Identify which cell holds the provided text, then report its (X, Y) central coordinate. 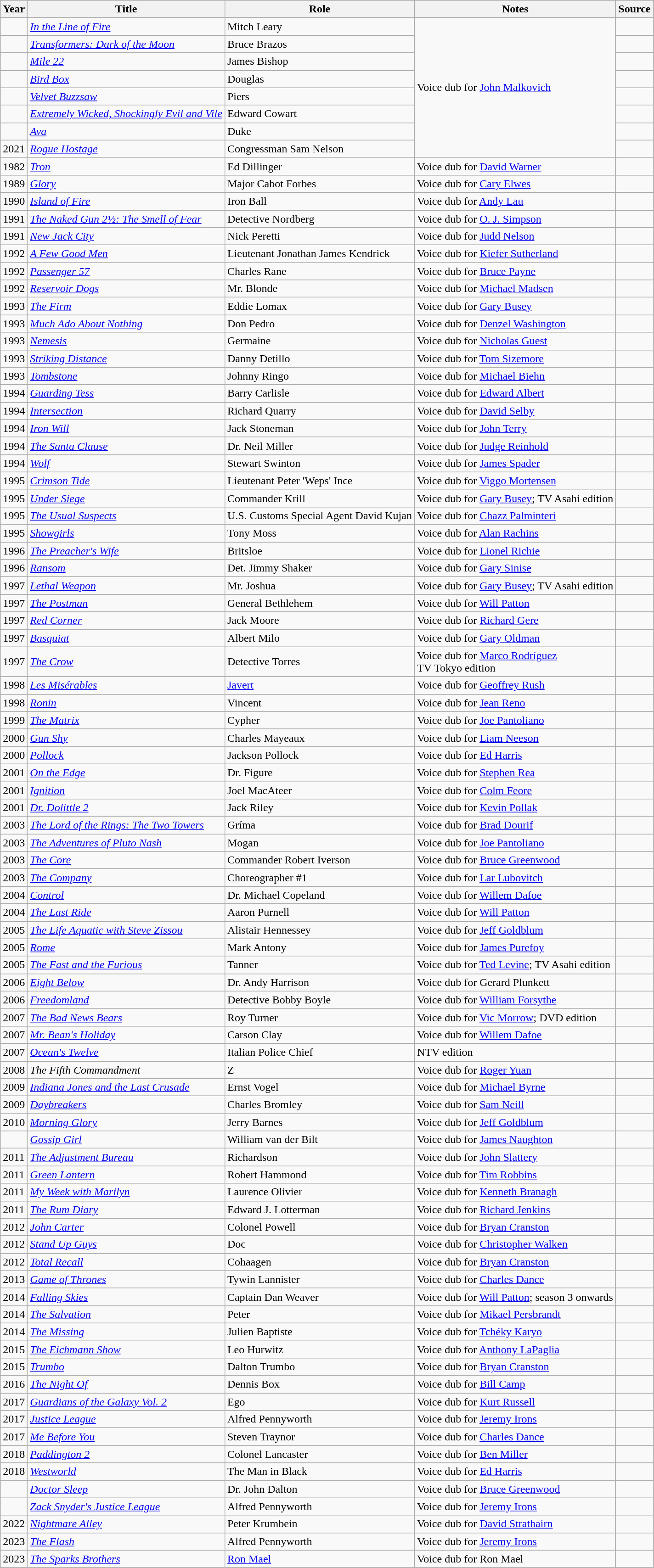
Britsloe (320, 551)
Dr. Michael Copeland (320, 895)
Choreographer #1 (320, 878)
Charles Bromley (320, 1105)
Voice dub for Lionel Richie (515, 551)
Voice dub for Kurt Russell (515, 1402)
Reservoir Dogs (126, 289)
Gun Shy (126, 738)
Voice dub for Bill Camp (515, 1384)
Passenger 57 (126, 271)
Voice dub for Tchéky Karyo (515, 1332)
Voice dub for Michael Madsen (515, 289)
Ocean's Twelve (126, 1052)
Duke (320, 131)
Game of Thrones (126, 1279)
The Flash (126, 1541)
Bird Box (126, 79)
Voice dub for William Forsythe (515, 1000)
Island of Fire (126, 201)
Falling Skies (126, 1297)
Voice dub for Brad Dourif (515, 825)
NTV edition (515, 1052)
Cypher (320, 720)
Tony Moss (320, 533)
Me Before You (126, 1437)
Voice dub for Will Patton; season 3 onwards (515, 1297)
Voice dub for Tim Robbins (515, 1175)
Captain Dan Weaver (320, 1297)
Italian Police Chief (320, 1052)
Colonel Powell (320, 1227)
Lieutenant Jonathan James Kendrick (320, 254)
Voice dub for Richard Gere (515, 621)
Voice dub for Gary Oldman (515, 638)
1989 (14, 184)
Mr. Blonde (320, 289)
The Lord of the Rings: The Two Towers (126, 825)
Voice dub for Gary Busey (515, 306)
Mr. Joshua (320, 586)
Ava (126, 131)
The Preacher's Wife (126, 551)
John Carter (126, 1227)
Colonel Lancaster (320, 1454)
Voice dub for Alan Rachins (515, 533)
Striking Distance (126, 358)
Dr. John Dalton (320, 1489)
Transformers: Dark of the Moon (126, 44)
Albert Milo (320, 638)
Source (635, 9)
Mark Antony (320, 947)
Charles Rane (320, 271)
Laurence Olivier (320, 1192)
William van der Bilt (320, 1140)
Voice dub for Sam Neill (515, 1105)
Voice dub for Geoffrey Rush (515, 685)
The Bad News Bears (126, 1017)
The Rum Diary (126, 1210)
Don Pedro (320, 324)
Voice dub for Anthony LaPaglia (515, 1349)
Wolf (126, 463)
In the Line of Fire (126, 27)
Crimson Tide (126, 481)
The Adjustment Bureau (126, 1157)
Alistair Hennessey (320, 930)
Vincent (320, 703)
Voice dub for Edward Albert (515, 393)
Voice dub for Colm Feore (515, 790)
Justice League (126, 1419)
Tywin Lannister (320, 1279)
Mogan (320, 843)
Year (14, 9)
Iron Will (126, 428)
Mr. Bean's Holiday (126, 1035)
Voice dub for Ted Levine; TV Asahi edition (515, 965)
Joel MacAteer (320, 790)
Edward Cowart (320, 114)
Nick Peretti (320, 236)
The Fast and the Furious (126, 965)
Voice dub for Judge Reinhold (515, 446)
1999 (14, 720)
Johnny Ringo (320, 376)
Dr. Neil Miller (320, 446)
The Usual Suspects (126, 516)
Tron (126, 166)
Nemesis (126, 341)
Voice dub for Liam Neeson (515, 738)
Dalton Trumbo (320, 1367)
Charles Mayeaux (320, 738)
Piers (320, 96)
Voice dub for James Naughton (515, 1140)
Peter Krumbein (320, 1524)
Voice dub for Viggo Mortensen (515, 481)
Voice dub for Ron Mael (515, 1559)
Richardson (320, 1157)
The Santa Clause (126, 446)
Rome (126, 947)
Notes (515, 9)
Role (320, 9)
The Life Aquatic with Steve Zissou (126, 930)
Green Lantern (126, 1175)
Intersection (126, 411)
Stewart Swinton (320, 463)
Voice dub for Tom Sizemore (515, 358)
Congressman Sam Nelson (320, 149)
Voice dub for David Strathairn (515, 1524)
Voice dub for O. J. Simpson (515, 219)
Tombstone (126, 376)
Extremely Wicked, Shockingly Evil and Vile (126, 114)
Voice dub for Kenneth Branagh (515, 1192)
Dr. Andy Harrison (320, 982)
Ransom (126, 568)
Showgirls (126, 533)
Dennis Box (320, 1384)
Detective Bobby Boyle (320, 1000)
Voice dub for Lar Lubovitch (515, 878)
A Few Good Men (126, 254)
1990 (14, 201)
James Bishop (320, 62)
The Last Ride (126, 913)
Guardians of the Galaxy Vol. 2 (126, 1402)
Stand Up Guys (126, 1244)
Edward J. Lotterman (320, 1210)
2016 (14, 1384)
Jack Moore (320, 621)
Voice dub for David Warner (515, 166)
Voice dub for Nicholas Guest (515, 341)
Voice dub for Bruce Payne (515, 271)
Under Siege (126, 498)
Voice dub for Cary Elwes (515, 184)
The Naked Gun 2½: The Smell of Fear (126, 219)
Voice dub for Andy Lau (515, 201)
Voice dub for James Spader (515, 463)
Guarding Tess (126, 393)
Gríma (320, 825)
General Bethlehem (320, 603)
On the Edge (126, 773)
Aaron Purnell (320, 913)
Voice dub for Judd Nelson (515, 236)
The Postman (126, 603)
Jerry Barnes (320, 1122)
Jack Riley (320, 808)
Voice dub for Kevin Pollak (515, 808)
Freedomland (126, 1000)
Doctor Sleep (126, 1489)
Glory (126, 184)
Indiana Jones and the Last Crusade (126, 1087)
Voice dub for Jean Reno (515, 703)
Doc (320, 1244)
Tanner (320, 965)
Carson Clay (320, 1035)
The Fifth Commandment (126, 1070)
The Night Of (126, 1384)
Ronin (126, 703)
2021 (14, 149)
The Eichmann Show (126, 1349)
Ego (320, 1402)
Voice dub for John Slattery (515, 1157)
Dr. Dolittle 2 (126, 808)
2008 (14, 1070)
Julien Baptiste (320, 1332)
Lethal Weapon (126, 586)
The Firm (126, 306)
Les Misérables (126, 685)
Barry Carlisle (320, 393)
The Company (126, 878)
Trumbo (126, 1367)
Bruce Brazos (320, 44)
Voice dub for Ben Miller (515, 1454)
Voice dub for Stephen Rea (515, 773)
Ignition (126, 790)
Voice dub for Vic Morrow; DVD edition (515, 1017)
Rogue Hostage (126, 149)
Voice dub for David Selby (515, 411)
2013 (14, 1279)
Control (126, 895)
Leo Hurwitz (320, 1349)
Daybreakers (126, 1105)
Eddie Lomax (320, 306)
Much Ado About Nothing (126, 324)
Voice dub for Michael Biehn (515, 376)
Nightmare Alley (126, 1524)
Voice dub for Marco RodríguezTV Tokyo edition (515, 662)
Z (320, 1070)
Mile 22 (126, 62)
Peter (320, 1314)
Voice dub for Chazz Palminteri (515, 516)
Danny Detillo (320, 358)
Jack Stoneman (320, 428)
Voice dub for Christopher Walken (515, 1244)
The Adventures of Pluto Nash (126, 843)
Pollock (126, 755)
U.S. Customs Special Agent David Kujan (320, 516)
Red Corner (126, 621)
Cohaagen (320, 1262)
Voice dub for John Terry (515, 428)
1982 (14, 166)
Commander Robert Iverson (320, 860)
Voice dub for Mikael Persbrandt (515, 1314)
Voice dub for Denzel Washington (515, 324)
Richard Quarry (320, 411)
Robert Hammond (320, 1175)
2022 (14, 1524)
Voice dub for Gerard Plunkett (515, 982)
Ron Mael (320, 1559)
Ernst Vogel (320, 1087)
Paddington 2 (126, 1454)
Morning Glory (126, 1122)
Jackson Pollock (320, 755)
Total Recall (126, 1262)
Westworld (126, 1472)
The Core (126, 860)
Title (126, 9)
Major Cabot Forbes (320, 184)
Douglas (320, 79)
Voice dub for Roger Yuan (515, 1070)
The Missing (126, 1332)
The Crow (126, 662)
Voice dub for John Malkovich (515, 88)
Ed Dillinger (320, 166)
Voice dub for Richard Jenkins (515, 1210)
Gossip Girl (126, 1140)
Germaine (320, 341)
Voice dub for Gary Sinise (515, 568)
Mitch Leary (320, 27)
The Man in Black (320, 1472)
The Matrix (126, 720)
Detective Nordberg (320, 219)
Voice dub for James Purefoy (515, 947)
Det. Jimmy Shaker (320, 568)
Velvet Buzzsaw (126, 96)
Commander Krill (320, 498)
New Jack City (126, 236)
Dr. Figure (320, 773)
Iron Ball (320, 201)
Detective Torres (320, 662)
Javert (320, 685)
Voice dub for Kiefer Sutherland (515, 254)
Lieutenant Peter 'Weps' Ince (320, 481)
Basquiat (126, 638)
Voice dub for Michael Byrne (515, 1087)
Roy Turner (320, 1017)
Steven Traynor (320, 1437)
Eight Below (126, 982)
My Week with Marilyn (126, 1192)
Zack Snyder's Justice League (126, 1506)
2010 (14, 1122)
The Sparks Brothers (126, 1559)
The Salvation (126, 1314)
